Return (X, Y) of the center of cell containing provided text 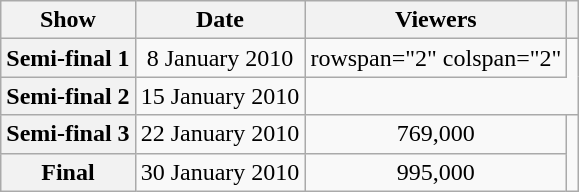
Viewers (436, 20)
Show (68, 20)
Date (220, 20)
Semi-final 3 (68, 134)
rowspan="2" colspan="2" (436, 58)
8 January 2010 (220, 58)
995,000 (436, 172)
Semi-final 1 (68, 58)
Final (68, 172)
769,000 (436, 134)
30 January 2010 (220, 172)
22 January 2010 (220, 134)
15 January 2010 (220, 96)
Semi-final 2 (68, 96)
